Locate the cell with the specified text and output its (x, y) center coordinate. 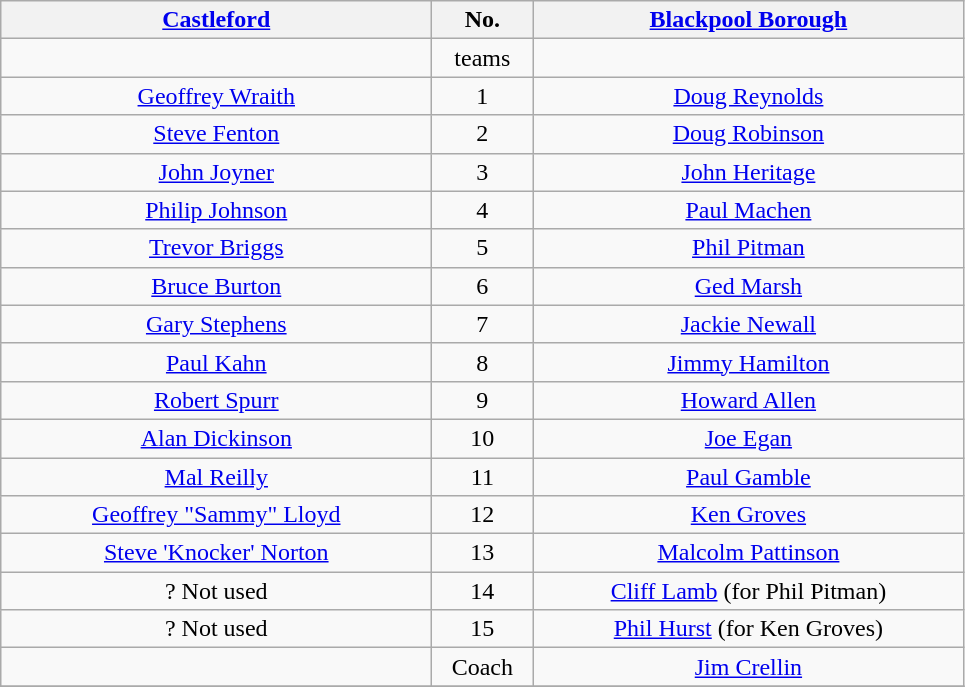
11 (482, 477)
No. (482, 20)
Ken Groves (748, 515)
5 (482, 248)
Bruce Burton (216, 286)
Cliff Lamb (for Phil Pitman) (748, 591)
2 (482, 134)
Castleford (216, 20)
Howard Allen (748, 400)
Steve 'Knocker' Norton (216, 553)
Steve Fenton (216, 134)
Doug Reynolds (748, 96)
teams (482, 58)
John Heritage (748, 172)
Phil Hurst (for Ken Groves) (748, 629)
John Joyner (216, 172)
Paul Gamble (748, 477)
Jackie Newall (748, 324)
4 (482, 210)
Coach (482, 667)
14 (482, 591)
3 (482, 172)
Robert Spurr (216, 400)
13 (482, 553)
Trevor Briggs (216, 248)
Philip Johnson (216, 210)
Joe Egan (748, 438)
Paul Kahn (216, 362)
Paul Machen (748, 210)
Phil Pitman (748, 248)
Mal Reilly (216, 477)
Blackpool Borough (748, 20)
9 (482, 400)
10 (482, 438)
Geoffrey Wraith (216, 96)
1 (482, 96)
Ged Marsh (748, 286)
Malcolm Pattinson (748, 553)
Geoffrey "Sammy" Lloyd (216, 515)
Jimmy Hamilton (748, 362)
Jim Crellin (748, 667)
12 (482, 515)
8 (482, 362)
Alan Dickinson (216, 438)
7 (482, 324)
Doug Robinson (748, 134)
15 (482, 629)
6 (482, 286)
Gary Stephens (216, 324)
